Locate the cell with the specified text and output its (X, Y) center coordinate. 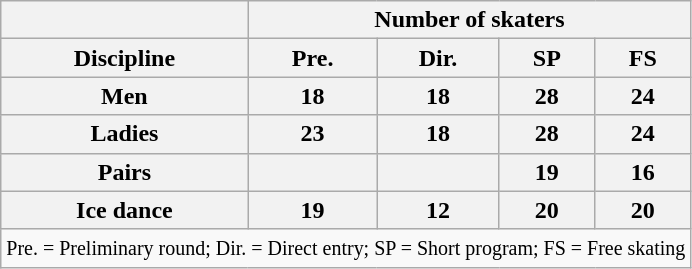
Pre. (312, 58)
Ice dance (124, 210)
Ladies (124, 134)
Discipline (124, 58)
16 (643, 172)
Dir. (438, 58)
23 (312, 134)
Pre. = Preliminary round; Dir. = Direct entry; SP = Short program; FS = Free skating (346, 248)
SP (547, 58)
12 (438, 210)
Number of skaters (470, 20)
Men (124, 96)
FS (643, 58)
Pairs (124, 172)
